Output the [x, y] coordinate of the center of the cell containing the given text.  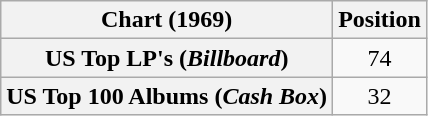
Position [380, 20]
US Top LP's (Billboard) [167, 58]
US Top 100 Albums (Cash Box) [167, 96]
74 [380, 58]
Chart (1969) [167, 20]
32 [380, 96]
